Return the (X, Y) coordinate for the center point of the cell that contains the specified text.  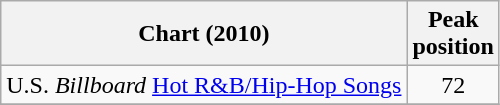
Peakposition (453, 34)
72 (453, 85)
U.S. Billboard Hot R&B/Hip-Hop Songs (204, 85)
Chart (2010) (204, 34)
